Pinpoint the cell where the given text exists, returning its [X, Y] midpoint coordinate. 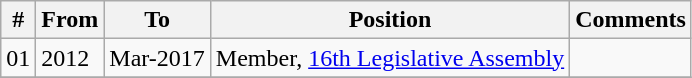
Member, 16th Legislative Assembly [390, 58]
From [70, 20]
To [158, 20]
Mar-2017 [158, 58]
# [18, 20]
Comments [631, 20]
Position [390, 20]
01 [18, 58]
2012 [70, 58]
